Find where the given text appears and provide that cell's center as [X, Y] coordinate. 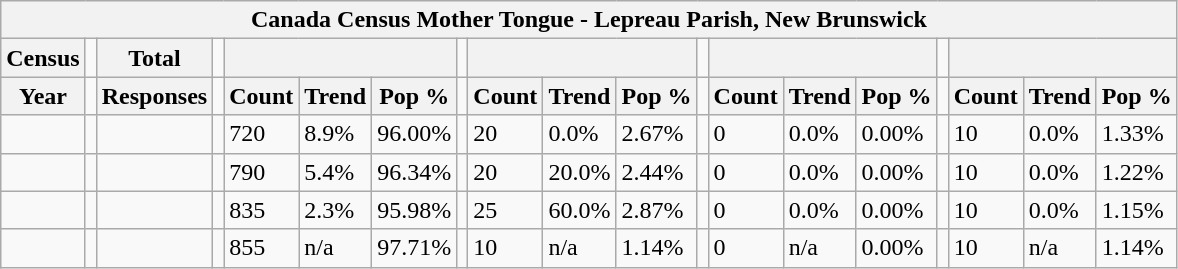
1.22% [1136, 172]
Canada Census Mother Tongue - Lepreau Parish, New Brunswick [589, 20]
2.3% [336, 210]
96.00% [414, 134]
790 [262, 172]
Responses [154, 96]
2.87% [656, 210]
95.98% [414, 210]
20.0% [580, 172]
25 [506, 210]
2.67% [656, 134]
855 [262, 248]
Census [43, 58]
1.15% [1136, 210]
8.9% [336, 134]
835 [262, 210]
96.34% [414, 172]
1.33% [1136, 134]
60.0% [580, 210]
Total [154, 58]
2.44% [656, 172]
Year [43, 96]
5.4% [336, 172]
720 [262, 134]
97.71% [414, 248]
